Detect which cell encompasses the target text, then output its (x, y) center coordinate. 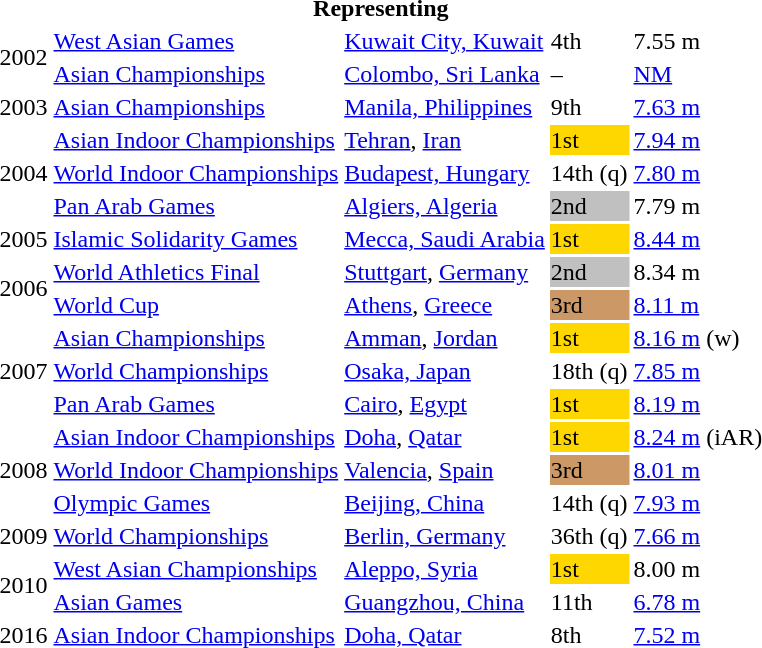
Asian Games (196, 602)
Doha, Qatar (445, 437)
Colombo, Sri Lanka (445, 74)
World Athletics Final (196, 272)
Berlin, Germany (445, 536)
18th (q) (589, 371)
Islamic Solidarity Games (196, 239)
4th (589, 41)
36th (q) (589, 536)
West Asian Championships (196, 569)
Kuwait City, Kuwait (445, 41)
Stuttgart, Germany (445, 272)
Algiers, Algeria (445, 206)
Manila, Philippines (445, 107)
9th (589, 107)
Budapest, Hungary (445, 173)
Valencia, Spain (445, 470)
– (589, 74)
Mecca, Saudi Arabia (445, 239)
Amman, Jordan (445, 338)
11th (589, 602)
Athens, Greece (445, 305)
Aleppo, Syria (445, 569)
Beijing, China (445, 503)
Osaka, Japan (445, 371)
West Asian Games (196, 41)
Guangzhou, China (445, 602)
Tehran, Iran (445, 140)
World Cup (196, 305)
Cairo, Egypt (445, 404)
Olympic Games (196, 503)
